Determine the (X, Y) coordinate at the center of the cell enclosing the given text.  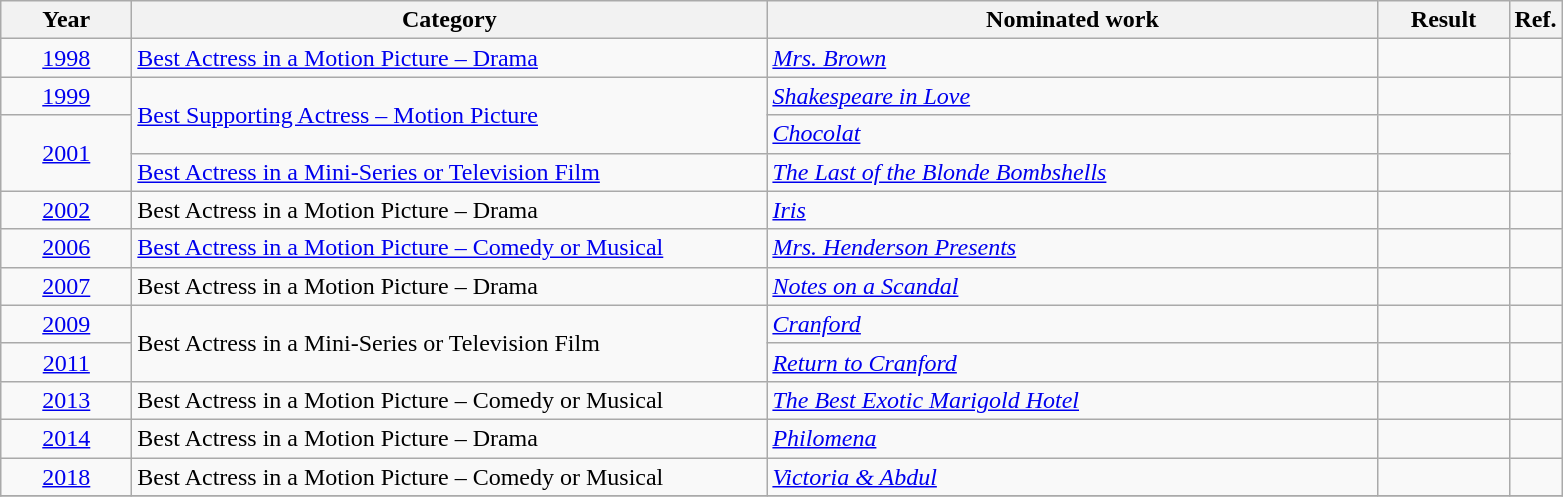
Mrs. Henderson Presents (1072, 248)
Ref. (1536, 20)
Iris (1072, 210)
2006 (66, 248)
Result (1444, 20)
2002 (66, 210)
Chocolat (1072, 134)
Mrs. Brown (1072, 58)
2007 (66, 286)
2013 (66, 400)
Category (450, 20)
Philomena (1072, 438)
The Last of the Blonde Bombshells (1072, 172)
Victoria & Abdul (1072, 477)
2001 (66, 153)
1999 (66, 96)
Best Supporting Actress – Motion Picture (450, 115)
2014 (66, 438)
2018 (66, 477)
1998 (66, 58)
2009 (66, 324)
The Best Exotic Marigold Hotel (1072, 400)
Cranford (1072, 324)
Return to Cranford (1072, 362)
Year (66, 20)
2011 (66, 362)
Shakespeare in Love (1072, 96)
Notes on a Scandal (1072, 286)
Nominated work (1072, 20)
